Provide the [x, y] coordinate of the cell's center where the given text is located.  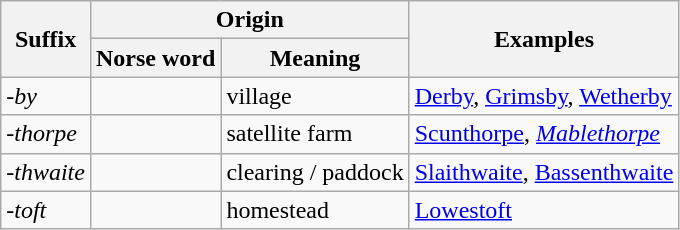
-toft [46, 210]
Scunthorpe, Mablethorpe [544, 134]
village [315, 96]
clearing / paddock [315, 172]
satellite farm [315, 134]
Slaithwaite, Bassenthwaite [544, 172]
Examples [544, 39]
-thorpe [46, 134]
Lowestoft [544, 210]
homestead [315, 210]
-by [46, 96]
Norse word [155, 58]
Suffix [46, 39]
Derby, Grimsby, Wetherby [544, 96]
Origin [250, 20]
-thwaite [46, 172]
Meaning [315, 58]
